From the cell containing the given text, extract its center point as [X, Y] coordinate. 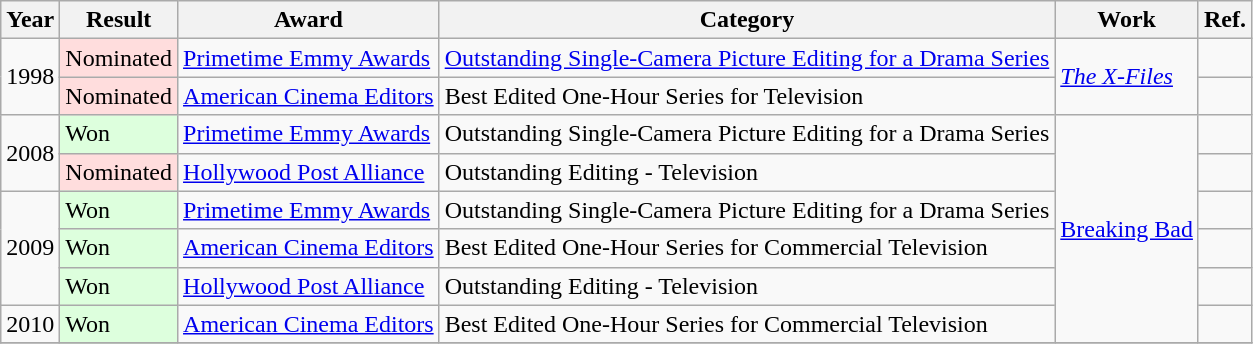
1998 [30, 77]
Award [309, 20]
2010 [30, 324]
Ref. [1224, 20]
2008 [30, 153]
Result [119, 20]
Best Edited One-Hour Series for Television [747, 96]
2009 [30, 248]
Work [1127, 20]
Year [30, 20]
Category [747, 20]
The X-Files [1127, 77]
Breaking Bad [1127, 229]
